For the text-containing cell, return its midpoint in [x, y] coordinate format. 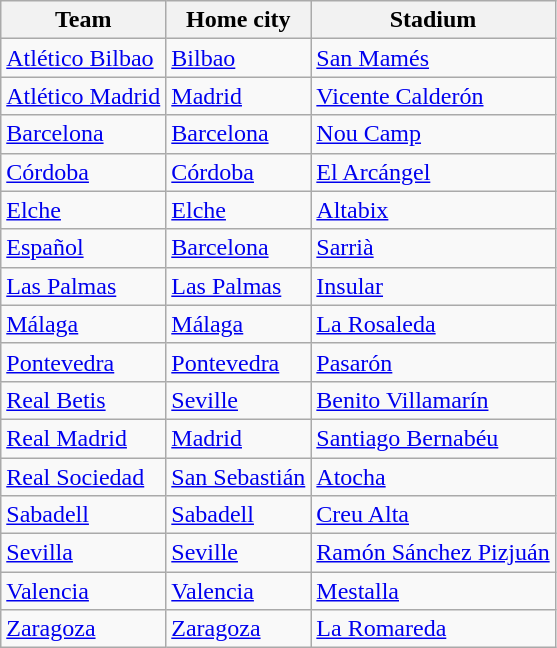
Altabix [433, 210]
Real Madrid [84, 438]
San Mamés [433, 58]
Mestalla [433, 591]
Santiago Bernabéu [433, 438]
Stadium [433, 20]
Benito Villamarín [433, 400]
La Romareda [433, 629]
Vicente Calderón [433, 96]
El Arcángel [433, 172]
La Rosaleda [433, 324]
Sarrià [433, 248]
Real Sociedad [84, 477]
Sevilla [84, 553]
Español [84, 248]
Home city [238, 20]
Real Betis [84, 400]
Insular [433, 286]
San Sebastián [238, 477]
Atocha [433, 477]
Atlético Bilbao [84, 58]
Ramón Sánchez Pizjuán [433, 553]
Pasarón [433, 362]
Team [84, 20]
Atlético Madrid [84, 96]
Nou Camp [433, 134]
Creu Alta [433, 515]
Bilbao [238, 58]
